Determine the [X, Y] coordinate at the center of the cell enclosing the given text.  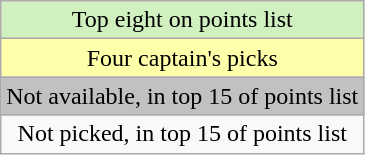
Not available, in top 15 of points list [182, 96]
Not picked, in top 15 of points list [182, 134]
Four captain's picks [182, 58]
Top eight on points list [182, 20]
